Detect which cell encompasses the target text, then output its (X, Y) center coordinate. 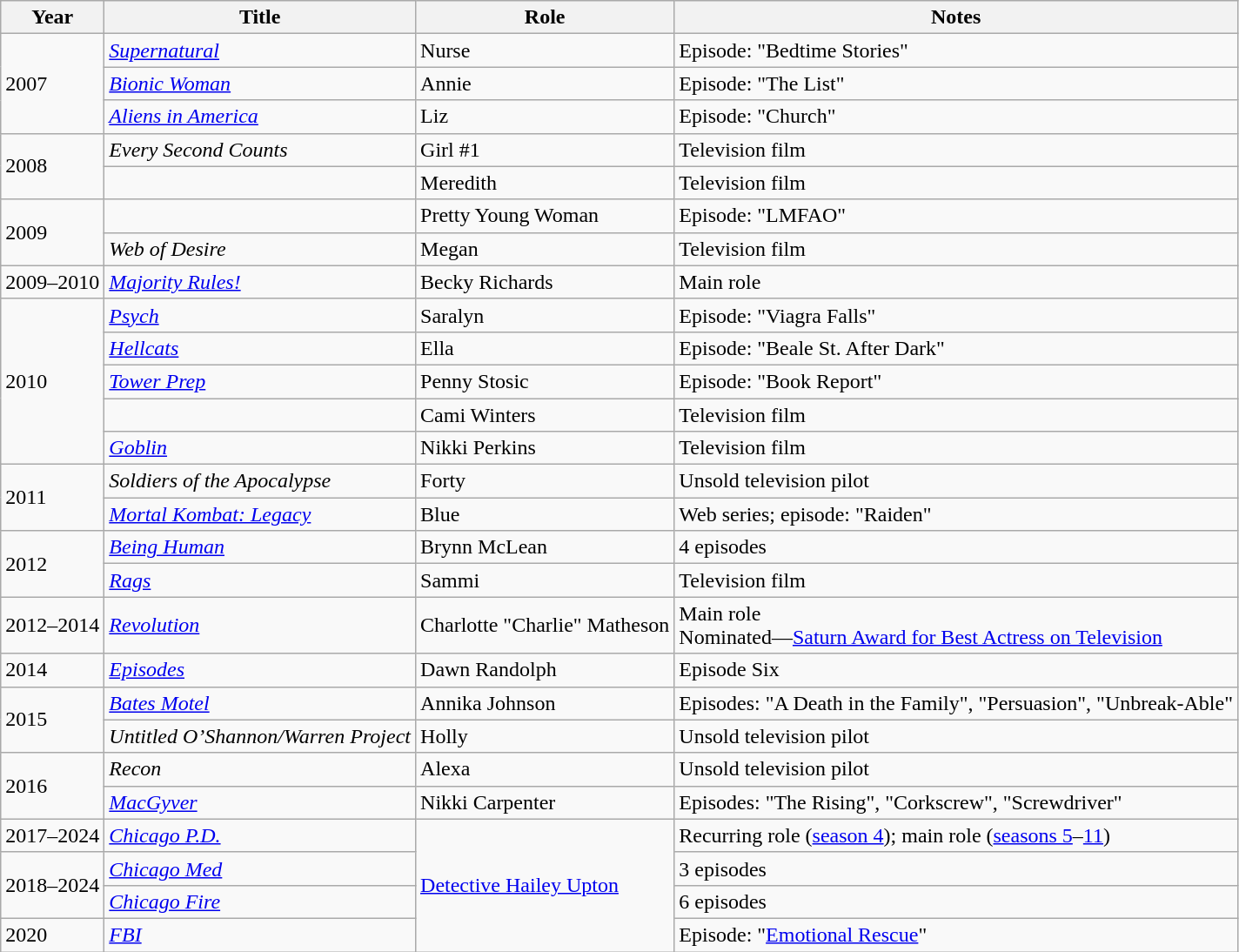
Bionic Woman (260, 84)
Alexa (545, 769)
Episodes: "The Rising", "Corkscrew", "Screwdriver" (956, 802)
Charlotte "Charlie" Matheson (545, 625)
Forty (545, 481)
Episode: "Book Report" (956, 381)
Episode: "Viagra Falls" (956, 315)
Saralyn (545, 315)
Mortal Kombat: Legacy (260, 514)
MacGyver (260, 802)
Recon (260, 769)
Episode: "Beale St. After Dark" (956, 348)
Nikki Perkins (545, 448)
Sammi (545, 580)
Meredith (545, 183)
Recurring role (season 4); main role (seasons 5–11) (956, 835)
Episode: "Church" (956, 117)
Chicago P.D. (260, 835)
Pretty Young Woman (545, 216)
Liz (545, 117)
Nurse (545, 50)
Untitled O’Shannon/Warren Project (260, 736)
2011 (52, 498)
2009 (52, 232)
Episode: "The List" (956, 84)
Main role (956, 282)
Annie (545, 84)
Episode: "LMFAO" (956, 216)
Psych (260, 315)
2018–2024 (52, 885)
Role (545, 17)
Supernatural (260, 50)
Ella (545, 348)
Majority Rules! (260, 282)
Detective Hailey Upton (545, 885)
FBI (260, 935)
Episode Six (956, 670)
Every Second Counts (260, 150)
Blue (545, 514)
2014 (52, 670)
Chicago Fire (260, 902)
Episode: "Bedtime Stories" (956, 50)
Title (260, 17)
Chicago Med (260, 868)
2008 (52, 166)
Brynn McLean (545, 547)
Rags (260, 580)
Hellcats (260, 348)
Web series; episode: "Raiden" (956, 514)
Nikki Carpenter (545, 802)
Penny Stosic (545, 381)
Holly (545, 736)
Goblin (260, 448)
2012 (52, 564)
Web of Desire (260, 249)
Being Human (260, 547)
Megan (545, 249)
Girl #1 (545, 150)
Becky Richards (545, 282)
Soldiers of the Apocalypse (260, 481)
Year (52, 17)
Tower Prep (260, 381)
6 episodes (956, 902)
2015 (52, 720)
3 episodes (956, 868)
2007 (52, 84)
Revolution (260, 625)
2017–2024 (52, 835)
Episodes (260, 670)
Notes (956, 17)
Episode: "Emotional Rescue" (956, 935)
2010 (52, 381)
Dawn Randolph (545, 670)
2012–2014 (52, 625)
Bates Motel (260, 703)
Cami Winters (545, 415)
Episodes: "A Death in the Family", "Persuasion", "Unbreak-Able" (956, 703)
Main roleNominated—Saturn Award for Best Actress on Television (956, 625)
Aliens in America (260, 117)
2009–2010 (52, 282)
4 episodes (956, 547)
2016 (52, 786)
2020 (52, 935)
Annika Johnson (545, 703)
